Output the [X, Y] coordinate of the center of the cell containing the given text.  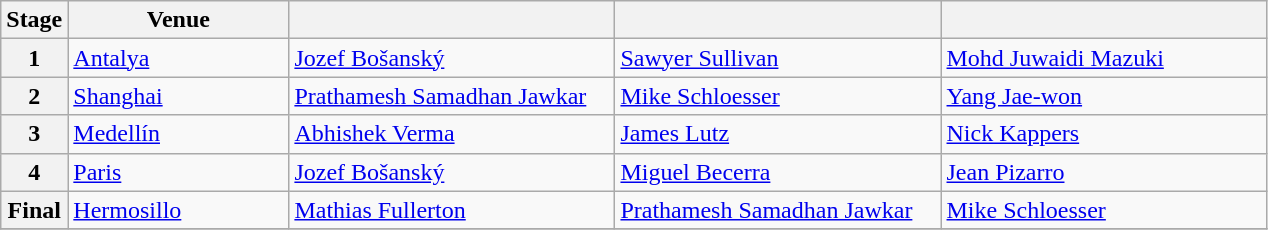
1 [34, 58]
2 [34, 96]
Jean Pizarro [1104, 172]
Sawyer Sullivan [778, 58]
Medellín [178, 134]
James Lutz [778, 134]
Miguel Becerra [778, 172]
Paris [178, 172]
Mathias Fullerton [452, 210]
4 [34, 172]
Venue [178, 20]
Shanghai [178, 96]
Mohd Juwaidi Mazuki [1104, 58]
Final [34, 210]
Yang Jae-won [1104, 96]
Nick Kappers [1104, 134]
Stage [34, 20]
Hermosillo [178, 210]
Abhishek Verma [452, 134]
3 [34, 134]
Antalya [178, 58]
